Return the (X, Y) coordinate for the center point of the cell that contains the specified text.  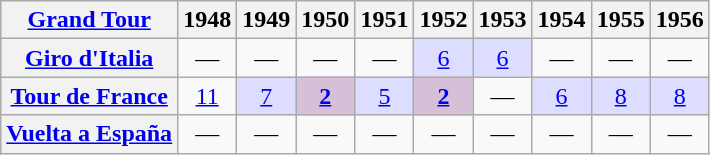
1953 (502, 20)
Giro d'Italia (90, 58)
1955 (620, 20)
1952 (444, 20)
1956 (680, 20)
Grand Tour (90, 20)
11 (208, 96)
Tour de France (90, 96)
1948 (208, 20)
1954 (562, 20)
1949 (266, 20)
7 (266, 96)
Vuelta a España (90, 134)
5 (384, 96)
1951 (384, 20)
1950 (326, 20)
